Return [X, Y] of the center of cell containing provided text 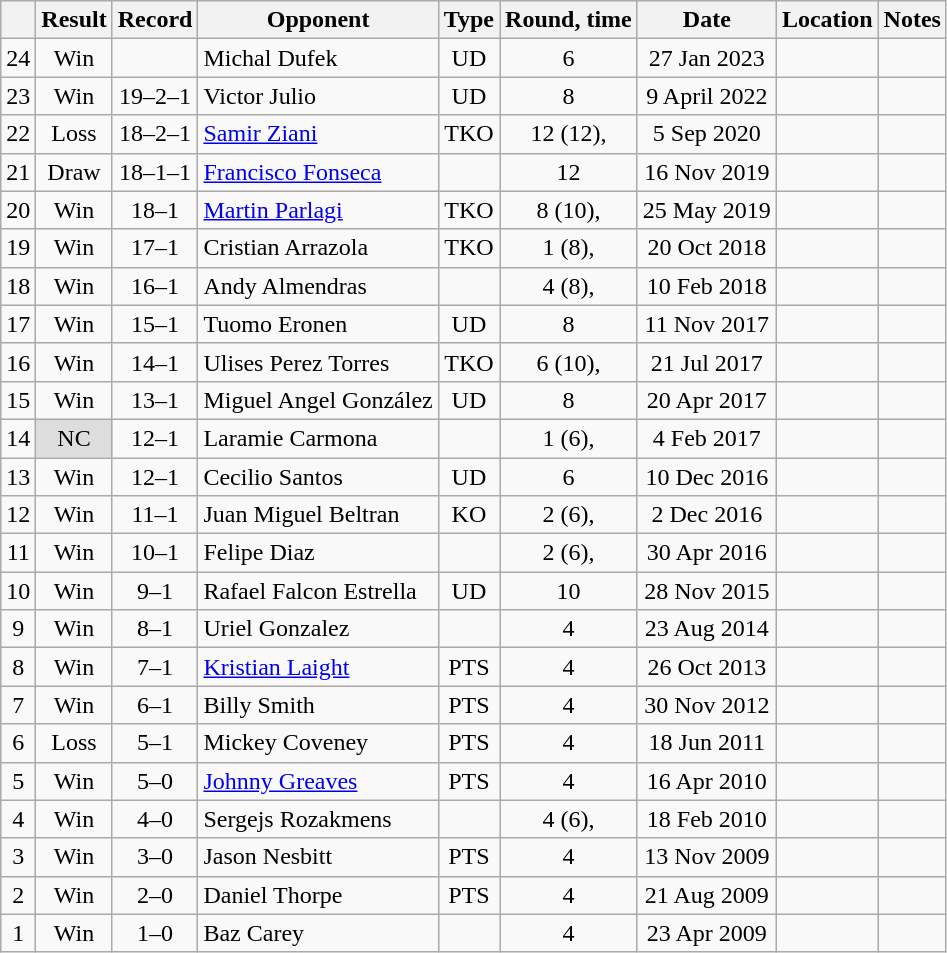
Uriel Gonzalez [318, 629]
9 [18, 629]
22 [18, 134]
23 Apr 2009 [706, 933]
18 Jun 2011 [706, 743]
Juan Miguel Beltran [318, 515]
5 [18, 781]
5 Sep 2020 [706, 134]
Result [74, 20]
4 (8), [569, 286]
8 (10), [569, 210]
Notes [912, 20]
3–0 [155, 857]
Miguel Angel González [318, 400]
NC [74, 438]
3 [18, 857]
Felipe Diaz [318, 553]
20 Oct 2018 [706, 248]
15–1 [155, 324]
Michal Dufek [318, 58]
Cecilio Santos [318, 477]
KO [468, 515]
Kristian Laight [318, 667]
1 (8), [569, 248]
11–1 [155, 515]
19 [18, 248]
1 [18, 933]
10–1 [155, 553]
18–1–1 [155, 172]
Jason Nesbitt [318, 857]
8–1 [155, 629]
28 Nov 2015 [706, 591]
Type [468, 20]
21 Jul 2017 [706, 362]
Martin Parlagi [318, 210]
13–1 [155, 400]
13 Nov 2009 [706, 857]
18–2–1 [155, 134]
Location [827, 20]
19–2–1 [155, 96]
4 (6), [569, 819]
9–1 [155, 591]
Ulises Perez Torres [318, 362]
Billy Smith [318, 705]
2–0 [155, 895]
5–1 [155, 743]
7 [18, 705]
18 [18, 286]
Laramie Carmona [318, 438]
13 [18, 477]
Record [155, 20]
12 (12), [569, 134]
20 Apr 2017 [706, 400]
Round, time [569, 20]
Victor Julio [318, 96]
Andy Almendras [318, 286]
11 [18, 553]
Mickey Coveney [318, 743]
21 [18, 172]
6 (10), [569, 362]
1–0 [155, 933]
21 Aug 2009 [706, 895]
2 [18, 895]
Johnny Greaves [318, 781]
14–1 [155, 362]
1 (6), [569, 438]
18–1 [155, 210]
23 Aug 2014 [706, 629]
20 [18, 210]
16 Apr 2010 [706, 781]
16 Nov 2019 [706, 172]
27 Jan 2023 [706, 58]
26 Oct 2013 [706, 667]
25 May 2019 [706, 210]
Daniel Thorpe [318, 895]
9 April 2022 [706, 96]
Samir Ziani [318, 134]
23 [18, 96]
24 [18, 58]
15 [18, 400]
6–1 [155, 705]
30 Apr 2016 [706, 553]
Cristian Arrazola [318, 248]
17 [18, 324]
17–1 [155, 248]
14 [18, 438]
Baz Carey [318, 933]
7–1 [155, 667]
5–0 [155, 781]
11 Nov 2017 [706, 324]
Opponent [318, 20]
Tuomo Eronen [318, 324]
Date [706, 20]
30 Nov 2012 [706, 705]
Sergejs Rozakmens [318, 819]
Rafael Falcon Estrella [318, 591]
4 Feb 2017 [706, 438]
16–1 [155, 286]
Draw [74, 172]
16 [18, 362]
18 Feb 2010 [706, 819]
2 Dec 2016 [706, 515]
Francisco Fonseca [318, 172]
10 Feb 2018 [706, 286]
10 Dec 2016 [706, 477]
4–0 [155, 819]
